Search for the cell housing the specified text and yield its [x, y] center coordinate. 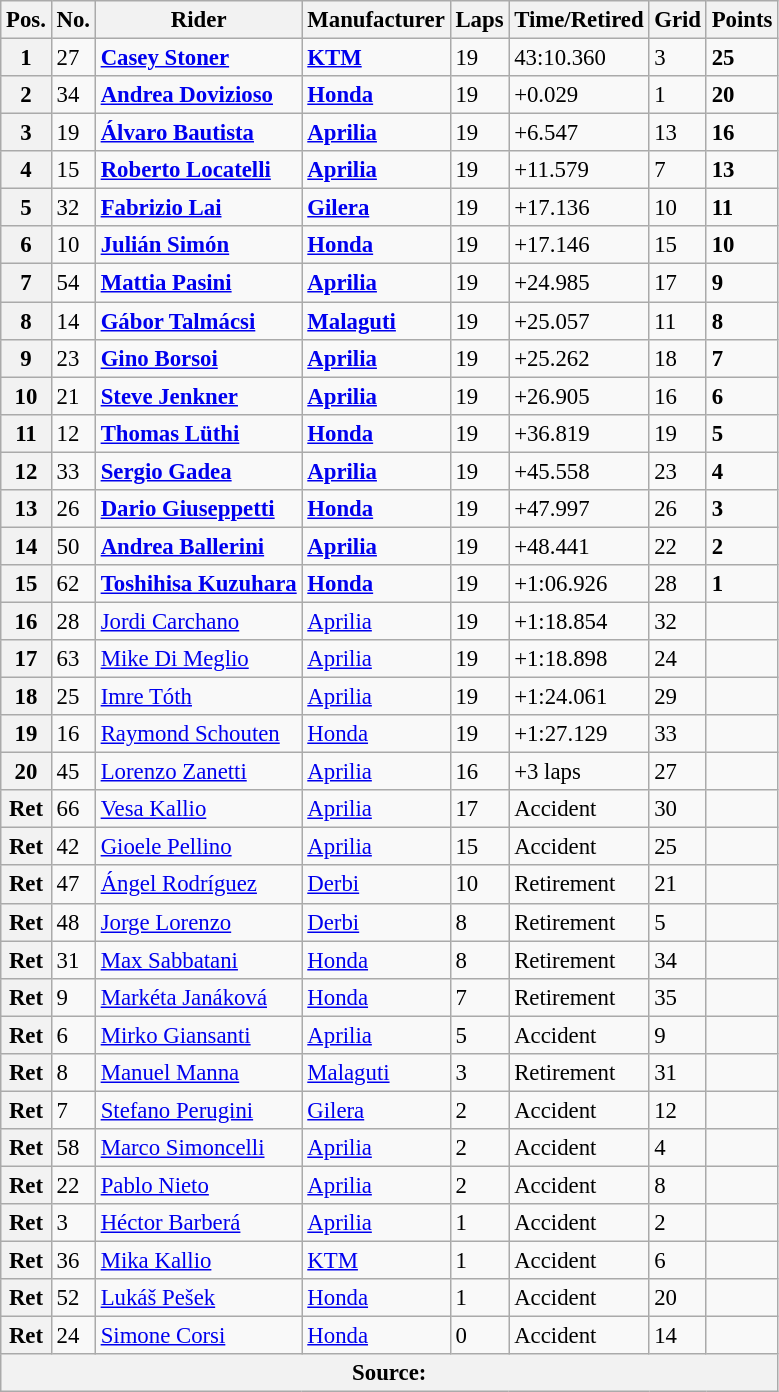
48 [73, 922]
+45.558 [579, 471]
Laps [480, 20]
Sergio Gadea [198, 471]
Héctor Barberá [198, 1223]
+1:18.898 [579, 659]
30 [678, 809]
Stefano Perugini [198, 1110]
+36.819 [579, 433]
Marco Simoncelli [198, 1148]
Dario Giuseppetti [198, 509]
Gino Borsoi [198, 358]
45 [73, 772]
Fabrizio Lai [198, 208]
Pablo Nieto [198, 1185]
Max Sabbatani [198, 960]
Gioele Pellino [198, 847]
No. [73, 20]
52 [73, 1298]
Jordi Carchano [198, 621]
62 [73, 584]
Mattia Pasini [198, 283]
+26.905 [579, 396]
29 [678, 697]
Manufacturer [376, 20]
Thomas Lüthi [198, 433]
Mirko Giansanti [198, 1035]
54 [73, 283]
Raymond Schouten [198, 734]
Ángel Rodríguez [198, 885]
+47.997 [579, 509]
+17.136 [579, 208]
Andrea Ballerini [198, 546]
Pos. [26, 20]
Toshihisa Kuzuhara [198, 584]
+3 laps [579, 772]
35 [678, 997]
Imre Tóth [198, 697]
63 [73, 659]
66 [73, 809]
+25.057 [579, 321]
Source: [390, 1373]
Time/Retired [579, 20]
+1:27.129 [579, 734]
Andrea Dovizioso [198, 95]
Rider [198, 20]
Grid [678, 20]
36 [73, 1261]
+6.547 [579, 133]
Mike Di Meglio [198, 659]
Vesa Kallio [198, 809]
Markéta Janáková [198, 997]
+11.579 [579, 170]
+1:24.061 [579, 697]
Steve Jenkner [198, 396]
Lorenzo Zanetti [198, 772]
+1:06.926 [579, 584]
43:10.360 [579, 58]
+25.262 [579, 358]
+48.441 [579, 546]
Lukáš Pešek [198, 1298]
Simone Corsi [198, 1336]
Manuel Manna [198, 1073]
Mika Kallio [198, 1261]
Jorge Lorenzo [198, 922]
+17.146 [579, 245]
Roberto Locatelli [198, 170]
+1:18.854 [579, 621]
58 [73, 1148]
47 [73, 885]
42 [73, 847]
Points [742, 20]
Casey Stoner [198, 58]
+0.029 [579, 95]
Julián Simón [198, 245]
Gábor Talmácsi [198, 321]
+24.985 [579, 283]
Álvaro Bautista [198, 133]
0 [480, 1336]
50 [73, 546]
